Determine the [x, y] coordinate at the center of the cell enclosing the given text.  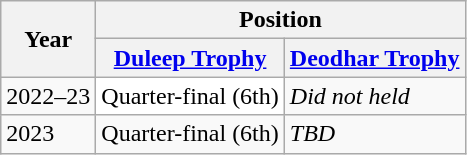
2023 [48, 134]
Deodhar Trophy [374, 58]
Duleep Trophy [190, 58]
Did not held [374, 96]
2022–23 [48, 96]
Year [48, 39]
Position [280, 20]
TBD [374, 134]
